Determine the [X, Y] coordinate at the center of the cell enclosing the given text.  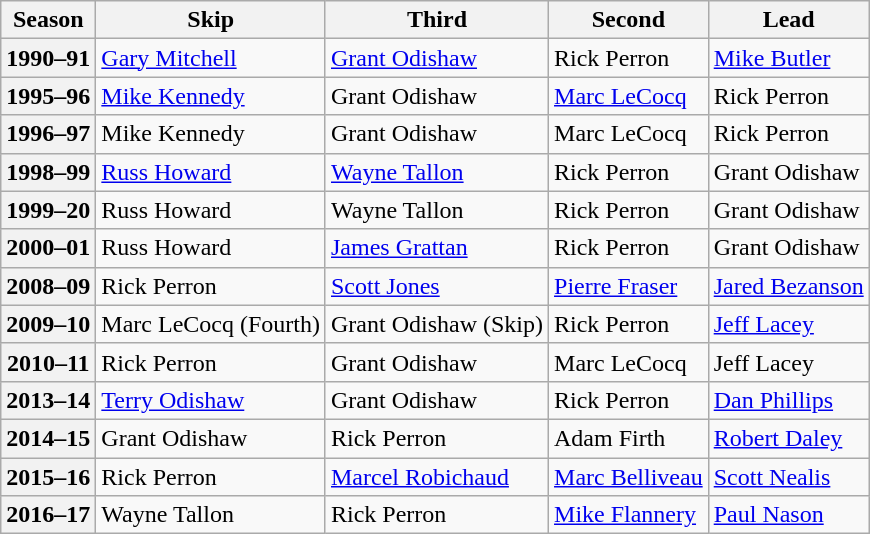
James Grattan [436, 248]
Second [629, 20]
2009–10 [48, 324]
1998–99 [48, 172]
Terry Odishaw [211, 400]
Jared Bezanson [788, 286]
Season [48, 20]
Adam Firth [629, 438]
2014–15 [48, 438]
2000–01 [48, 248]
2008–09 [48, 286]
1995–96 [48, 96]
Pierre Fraser [629, 286]
Lead [788, 20]
Dan Phillips [788, 400]
Marc LeCocq (Fourth) [211, 324]
Marc Belliveau [629, 477]
1999–20 [48, 210]
Mike Flannery [629, 515]
Skip [211, 20]
1990–91 [48, 58]
Scott Nealis [788, 477]
Robert Daley [788, 438]
Scott Jones [436, 286]
2015–16 [48, 477]
2010–11 [48, 362]
Gary Mitchell [211, 58]
Mike Butler [788, 58]
2013–14 [48, 400]
Marcel Robichaud [436, 477]
Third [436, 20]
Grant Odishaw (Skip) [436, 324]
1996–97 [48, 134]
2016–17 [48, 515]
Paul Nason [788, 515]
